From the cell containing the given text, extract its center point as [X, Y] coordinate. 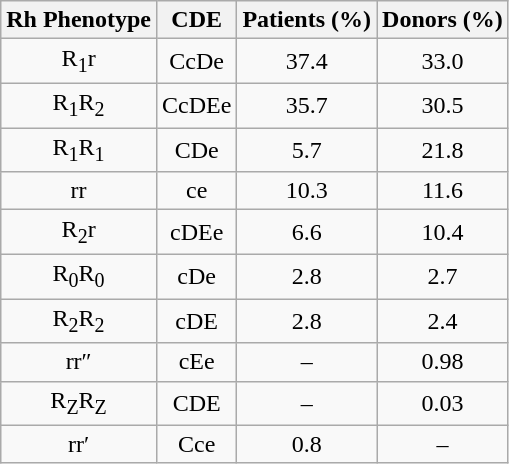
33.0 [443, 61]
0.03 [443, 403]
21.8 [443, 150]
R1R2 [79, 105]
rr [79, 191]
5.7 [307, 150]
R0R0 [79, 276]
Rh Phenotype [79, 20]
0.8 [307, 444]
2.4 [443, 321]
cDEe [196, 232]
37.4 [307, 61]
rr′ [79, 444]
cEe [196, 362]
30.5 [443, 105]
rr″ [79, 362]
CDe [196, 150]
10.3 [307, 191]
CcDEe [196, 105]
Donors (%) [443, 20]
R2R2 [79, 321]
R1r [79, 61]
35.7 [307, 105]
R1R1 [79, 150]
ce [196, 191]
11.6 [443, 191]
cDe [196, 276]
RZRZ [79, 403]
Patients (%) [307, 20]
Cce [196, 444]
6.6 [307, 232]
10.4 [443, 232]
R2r [79, 232]
CcDe [196, 61]
cDE [196, 321]
2.7 [443, 276]
0.98 [443, 362]
